Find where the given text appears and provide that cell's center as [X, Y] coordinate. 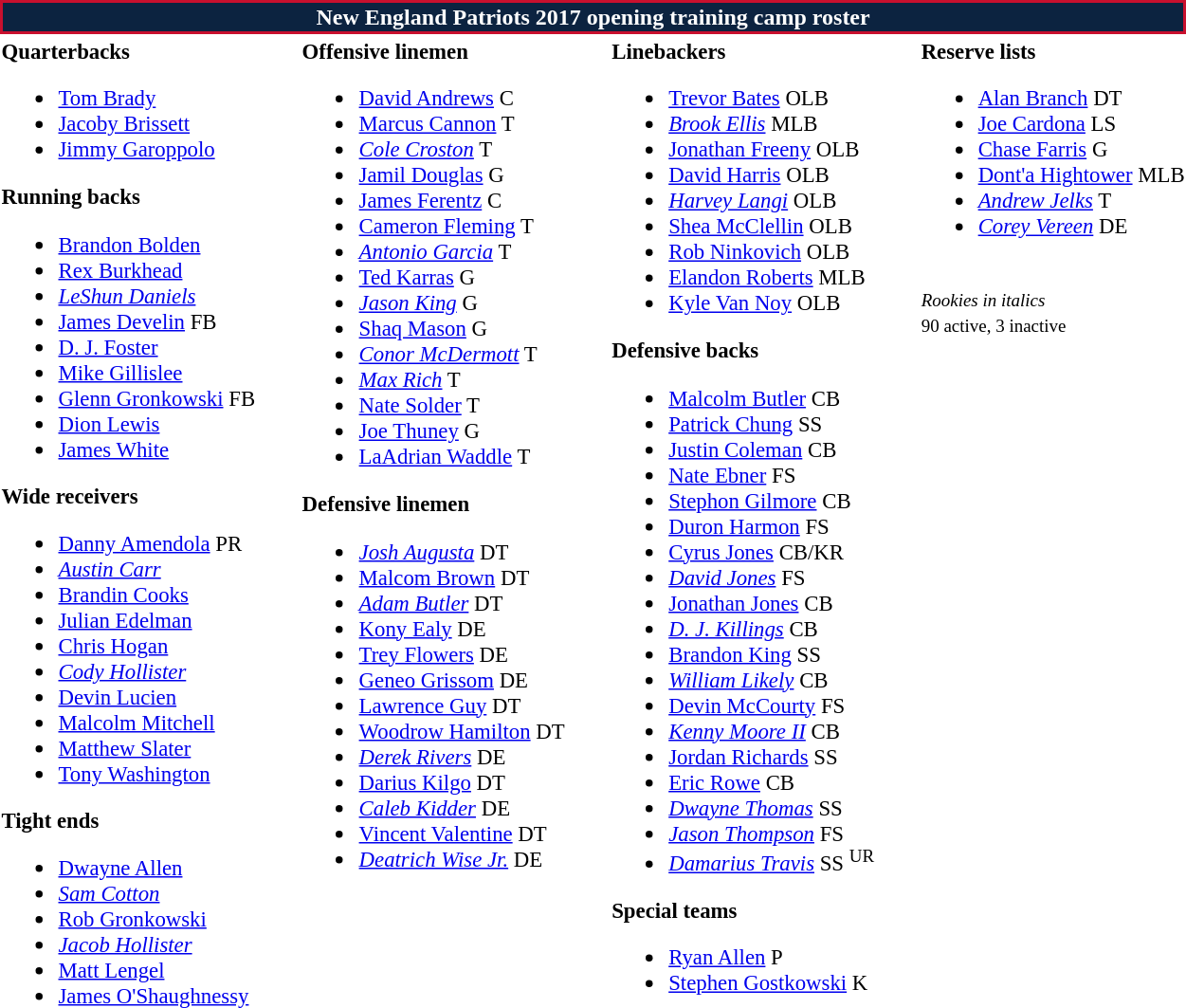
New England Patriots 2017 opening training camp roster [593, 17]
